Detect which cell encompasses the target text, then output its [x, y] center coordinate. 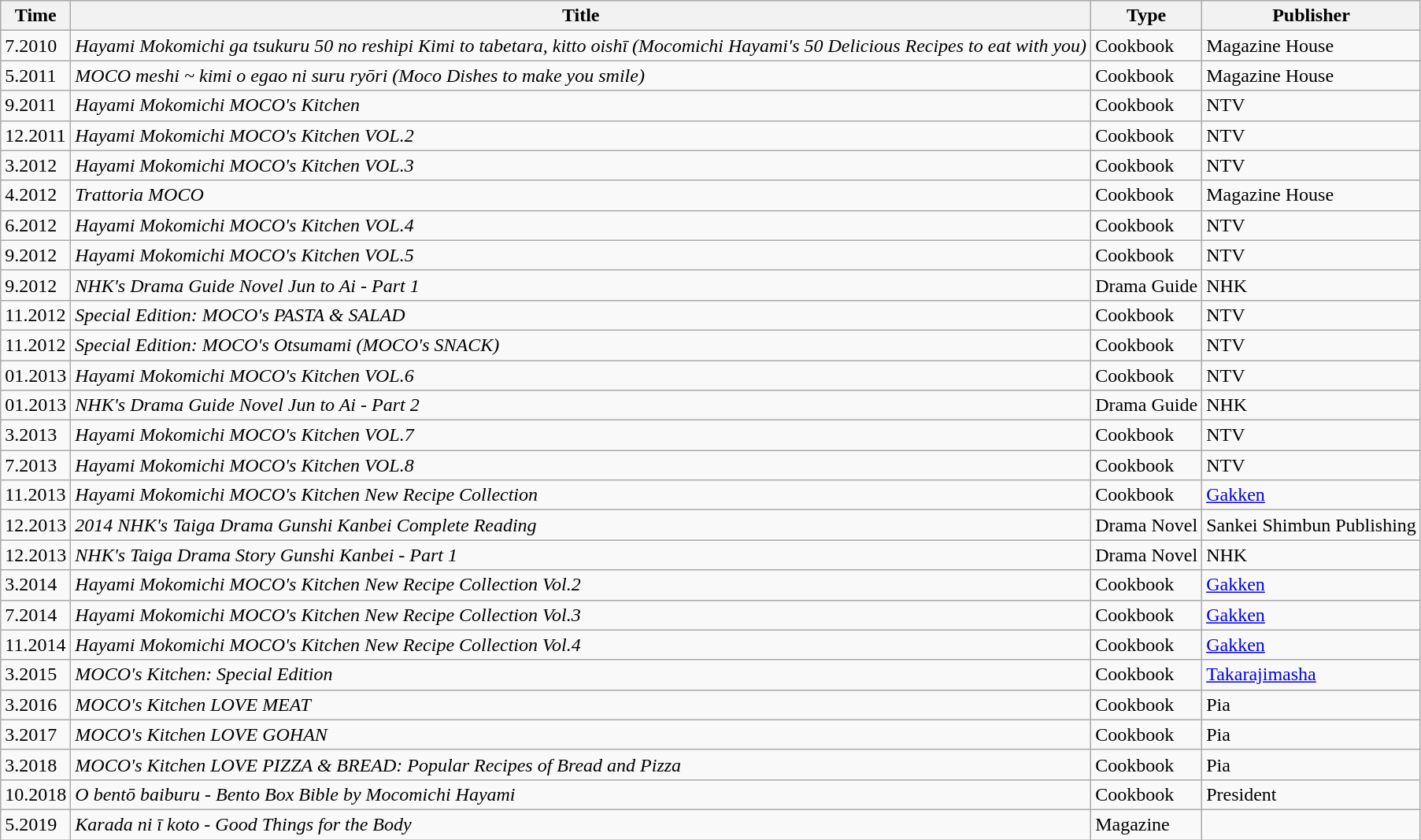
MOCO meshi ~ kimi o egao ni suru ryōri (Moco Dishes to make you smile) [581, 76]
MOCO's Kitchen: Special Edition [581, 675]
3.2015 [36, 675]
2014 NHK's Taiga Drama Gunshi Kanbei Complete Reading [581, 525]
7.2014 [36, 615]
Hayami Mokomichi ga tsukuru 50 no reshipi Kimi to tabetara, kitto oishī (Mocomichi Hayami's 50 Delicious Recipes to eat with you) [581, 46]
Hayami Mokomichi MOCO's Kitchen VOL.4 [581, 225]
MOCO's Kitchen LOVE PIZZA & BREAD: Popular Recipes of Bread and Pizza [581, 764]
Takarajimasha [1312, 675]
Special Edition: MOCO's PASTA & SALAD [581, 315]
11.2013 [36, 495]
5.2019 [36, 824]
Hayami Mokomichi MOCO's Kitchen VOL.6 [581, 376]
MOCO's Kitchen LOVE MEAT [581, 705]
NHK's Taiga Drama Story Gunshi Kanbei - Part 1 [581, 555]
Special Edition: MOCO's Otsumami (MOCO's SNACK) [581, 345]
7.2010 [36, 46]
10.2018 [36, 794]
3.2012 [36, 165]
11.2014 [36, 645]
4.2012 [36, 195]
3.2016 [36, 705]
3.2017 [36, 735]
Title [581, 16]
Publisher [1312, 16]
Hayami Mokomichi MOCO's Kitchen New Recipe Collection Vol.3 [581, 615]
Hayami Mokomichi MOCO's Kitchen VOL.3 [581, 165]
President [1312, 794]
Sankei Shimbun Publishing [1312, 525]
O bentō baiburu - Bento Box Bible by Mocomichi Hayami [581, 794]
NHK's Drama Guide Novel Jun to Ai - Part 2 [581, 405]
3.2013 [36, 435]
6.2012 [36, 225]
Hayami Mokomichi MOCO's Kitchen VOL.5 [581, 255]
7.2013 [36, 465]
5.2011 [36, 76]
9.2011 [36, 105]
Hayami Mokomichi MOCO's Kitchen VOL.7 [581, 435]
Trattoria MOCO [581, 195]
Hayami Mokomichi MOCO's Kitchen New Recipe Collection Vol.2 [581, 585]
Hayami Mokomichi MOCO's Kitchen VOL.2 [581, 135]
3.2014 [36, 585]
12.2011 [36, 135]
Hayami Mokomichi MOCO's Kitchen [581, 105]
Hayami Mokomichi MOCO's Kitchen New Recipe Collection [581, 495]
NHK's Drama Guide Novel Jun to Ai - Part 1 [581, 285]
MOCO's Kitchen LOVE GOHAN [581, 735]
Hayami Mokomichi MOCO's Kitchen VOL.8 [581, 465]
3.2018 [36, 764]
Magazine [1146, 824]
Time [36, 16]
Karada ni ī koto - Good Things for the Body [581, 824]
Type [1146, 16]
Hayami Mokomichi MOCO's Kitchen New Recipe Collection Vol.4 [581, 645]
